Identify which cell holds the provided text, then report its [x, y] central coordinate. 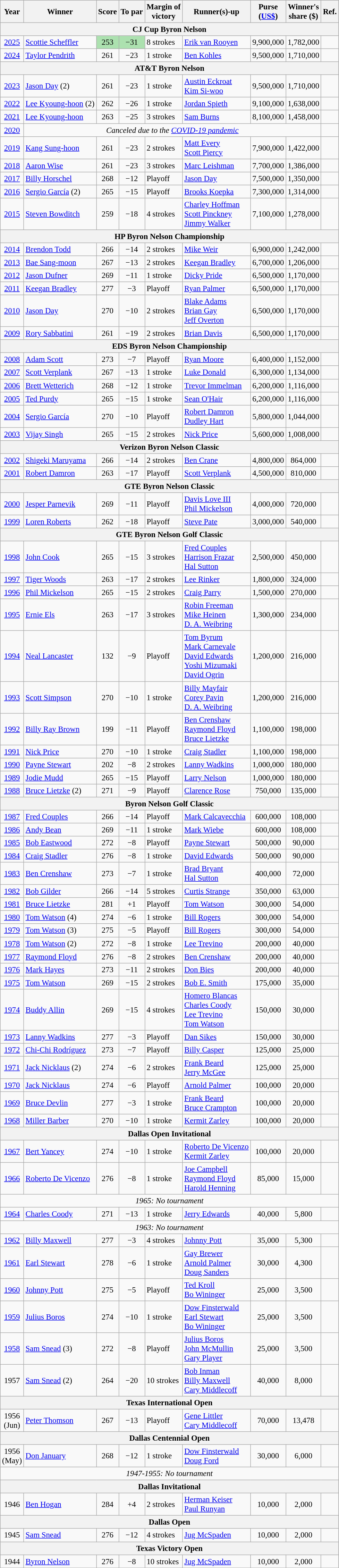
1944 [12, 1561]
2003 [12, 434]
Lee Trevino [217, 943]
1988 [12, 791]
1960 [12, 1289]
Robin Freeman Mike Heinen D. A. Weibring [217, 615]
Don Bies [217, 969]
1970 [12, 1085]
85,000 [268, 1179]
Shigeki Maruyama [60, 460]
1959 [12, 1317]
1,422,000 [304, 148]
Joe Campbell Raymond Floyd Harold Henning [217, 1179]
1967 [12, 1151]
1946 [12, 1505]
7,300,000 [268, 192]
2013 [12, 262]
Dicky Pride [217, 276]
Ryan Palmer [217, 289]
63,000 [304, 891]
Sam Snead (3) [60, 1349]
Phil Mickelson [60, 593]
Austin Eckroat Kim Si-woo [217, 86]
1964 [12, 1214]
−19 [132, 333]
Kang Sung-hoon [60, 148]
Billy Ray Brown [60, 729]
1,300,000 [268, 615]
281 [108, 904]
135,000 [304, 791]
Charles Coody [60, 1214]
1977 [12, 957]
72,000 [304, 874]
Dow Finsterwald Doug Ford [217, 1456]
Robert Damron [60, 473]
Scott Simpson [60, 697]
Gay Brewer Arnold Palmer Doug Sanders [217, 1263]
Curtis Strange [217, 891]
1,008,000 [304, 434]
Chi-Chi Rodríguez [60, 1050]
Ted Purdy [60, 399]
Steve Pate [217, 522]
1993 [12, 697]
132 [108, 656]
540,000 [304, 522]
−25 [132, 117]
Julius Boros John McMullin Gary Player [217, 1349]
6,400,000 [268, 359]
3,000,000 [268, 522]
Ben Kohles [217, 56]
1,278,000 [304, 214]
264 [108, 1380]
5,600,000 [268, 434]
4,500,000 [268, 473]
1973 [12, 1037]
Frank Beard Jerry McGee [217, 1067]
6,900,000 [268, 249]
Brendon Todd [60, 249]
1,782,000 [304, 42]
AT&T Byron Nelson [169, 68]
Sean O'Hair [217, 399]
Runner(s)-up [217, 12]
Ernie Els [60, 615]
2001 [12, 473]
Jason Dufner [60, 276]
Texas International Open [169, 1403]
Byron Nelson [60, 1561]
1975 [12, 983]
9,900,000 [268, 42]
2019 [12, 148]
2020 [12, 130]
Craig Parry [217, 593]
Earl Stewart [60, 1263]
1963: No tournament [169, 1227]
Neal Lancaster [60, 656]
1982 [12, 891]
2010 [12, 311]
+1 [132, 904]
Ryan Moore [217, 359]
8,100,000 [268, 117]
1995 [12, 615]
John Cook [60, 557]
Score [108, 12]
1989 [12, 778]
Canceled due to the COVID-19 pandemic [172, 130]
Erik van Rooyen [217, 42]
2022 [12, 104]
284 [108, 1505]
−31 [132, 42]
Homero Blancas Charles Coody Lee Trevino Tom Watson [217, 1010]
Tom Watson (2) [60, 943]
864,000 [304, 460]
David Edwards [217, 856]
70,000 [268, 1421]
Billy Horschel [60, 178]
2004 [12, 416]
13,478 [304, 1421]
Brad Bryant Hal Sutton [217, 874]
Purse(US$) [268, 12]
Billy Mayfair Corey Pavin D. A. Weibring [217, 697]
Lee Rinker [217, 579]
Jason Day (2) [60, 86]
7,100,000 [268, 214]
1987 [12, 817]
15,000 [304, 1179]
Margin ofvictory [164, 12]
1980 [12, 917]
1956(May) [12, 1456]
7,900,000 [268, 148]
Robert Damron Dudley Hart [217, 416]
6,000 [304, 1456]
1974 [12, 1010]
234,000 [304, 615]
Dallas Invitational [169, 1487]
6,700,000 [268, 262]
Bob Gilder [60, 891]
Frank Beard Bruce Crampton [217, 1103]
5,300 [304, 1240]
1947-1955: No tournament [169, 1474]
1968 [12, 1121]
GTE Byron Nelson Golf Classic [169, 535]
Dow Finsterwald Earl Stewart Bo Wininger [217, 1317]
Blake Adams Brian Gay Jeff Overton [217, 311]
1990 [12, 764]
Fred Couples Harrison Frazar Hal Sutton [217, 557]
Trevor Immelman [217, 385]
Jack Nicklaus (2) [60, 1067]
2025 [12, 42]
Arnold Palmer [217, 1085]
Bert Yancey [60, 1151]
270,000 [304, 593]
Jack Nicklaus [60, 1085]
Mark Hayes [60, 969]
720,000 [304, 504]
Brian Davis [217, 333]
Dallas Open [169, 1522]
Clarence Rose [217, 791]
Year [12, 12]
2008 [12, 359]
2007 [12, 373]
4,000,000 [268, 504]
To par [132, 12]
2006 [12, 385]
1,242,000 [304, 249]
2017 [12, 178]
810,000 [304, 473]
1,044,000 [304, 416]
1971 [12, 1067]
2021 [12, 117]
Ben Crenshaw Raymond Floyd Bruce Lietzke [217, 729]
7,700,000 [268, 166]
Dan Sikes [217, 1037]
Taylor Pendrith [60, 56]
Winner'sshare ($) [304, 12]
1983 [12, 874]
Bob Inman Billy Maxwell Cary Middlecoff [217, 1380]
Billy Maxwell [60, 1240]
Dallas Centennial Open [169, 1438]
Aaron Wise [60, 166]
1994 [12, 656]
Fred Couples [60, 817]
HP Byron Nelson Championship [169, 236]
253 [108, 42]
2,500,000 [268, 557]
1961 [12, 1263]
Adam Scott [60, 359]
2009 [12, 333]
Larry Nelson [217, 778]
Charley Hoffman Scott Pinckney Jimmy Walker [217, 214]
Mike Weir [217, 249]
GTE Byron Nelson Classic [169, 486]
1,134,000 [304, 373]
Dallas Open Invitational [169, 1134]
Raymond Floyd [60, 957]
Lee Kyoung-hoon (2) [60, 104]
Roberto De Vicenzo [60, 1179]
Bob E. Smith [217, 983]
Roberto De Vicenzo Kermit Zarley [217, 1151]
CJ Cup Byron Nelson [169, 29]
Kermit Zarley [217, 1121]
2018 [12, 166]
Billy Casper [217, 1050]
Buddy Allin [60, 1010]
2002 [12, 460]
Ted Kroll Bo Wininger [217, 1289]
Tiger Woods [60, 579]
450,000 [304, 557]
8,000 [304, 1380]
1,152,000 [304, 359]
1979 [12, 931]
1966 [12, 1179]
1,314,000 [304, 192]
1,500,000 [268, 593]
Matt Every Scott Piercy [217, 148]
2012 [12, 276]
Bae Sang-moon [60, 262]
Tom Byrum Mark Carnevale David Edwards Yoshi Mizumaki David Ogrin [217, 656]
2016 [12, 192]
Bruce Devlin [60, 1103]
Ben Crane [217, 460]
1969 [12, 1103]
1972 [12, 1050]
1,350,000 [304, 178]
Bruce Lietzke (2) [60, 791]
1,458,000 [304, 117]
Texas Victory Open [169, 1548]
5,800,000 [268, 416]
1958 [12, 1349]
278 [108, 1263]
1,386,000 [304, 166]
1956(Jun) [12, 1421]
−20 [132, 1380]
Andy Bean [60, 830]
1965: No tournament [169, 1201]
4,800,000 [268, 460]
Ben Hogan [60, 1505]
Tom Watson (4) [60, 917]
5 strokes [164, 891]
Don January [60, 1456]
202 [108, 764]
1,638,000 [304, 104]
2014 [12, 249]
1,206,000 [304, 262]
Winner [60, 12]
Scottie Scheffler [60, 42]
2015 [12, 214]
199 [108, 729]
Marc Leishman [217, 166]
Luke Donald [217, 373]
1999 [12, 522]
−26 [132, 104]
Davis Love III Phil Mickelson [217, 504]
Brooks Koepka [217, 192]
175,000 [268, 983]
Ref. [330, 12]
Peter Thomson [60, 1421]
1996 [12, 593]
Verizon Byron Nelson Classic [169, 447]
1957 [12, 1380]
Jerry Edwards [217, 1214]
Steven Bowditch [60, 214]
Byron Nelson Golf Classic [169, 804]
324,000 [304, 579]
Julius Boros [60, 1317]
Sam Snead [60, 1535]
Sergio García [60, 416]
Rory Sabbatini [60, 333]
8 strokes [164, 42]
1992 [12, 729]
2011 [12, 289]
Bob Eastwood [60, 843]
Mark Calcavecchia [217, 817]
Gene Littler Cary Middlecoff [217, 1421]
Sam Snead (2) [60, 1380]
1945 [12, 1535]
350,000 [268, 891]
Sam Burns [217, 117]
Sergio García (2) [60, 192]
1991 [12, 752]
Brett Wetterich [60, 385]
750,000 [268, 791]
7,500,000 [268, 178]
Mark Wiebe [217, 830]
1997 [12, 579]
1986 [12, 830]
Jodie Mudd [60, 778]
+4 [132, 1505]
400,000 [268, 874]
Lee Kyoung-hoon [60, 117]
1,800,000 [268, 579]
6,300,000 [268, 373]
1976 [12, 969]
9,100,000 [268, 104]
Herman Keiser Paul Runyan [217, 1505]
Miller Barber [60, 1121]
Jesper Parnevik [60, 504]
Bruce Lietzke [60, 904]
1962 [12, 1240]
1985 [12, 843]
2024 [12, 56]
5,800 [304, 1214]
1984 [12, 856]
1978 [12, 943]
Vijay Singh [60, 434]
Tom Watson (3) [60, 931]
1981 [12, 904]
Loren Roberts [60, 522]
Jordan Spieth [217, 104]
4,300 [304, 1263]
EDS Byron Nelson Championship [169, 346]
2000 [12, 504]
259 [108, 214]
1998 [12, 557]
2023 [12, 86]
2005 [12, 399]
